Return (X, Y) of the center of cell containing provided text 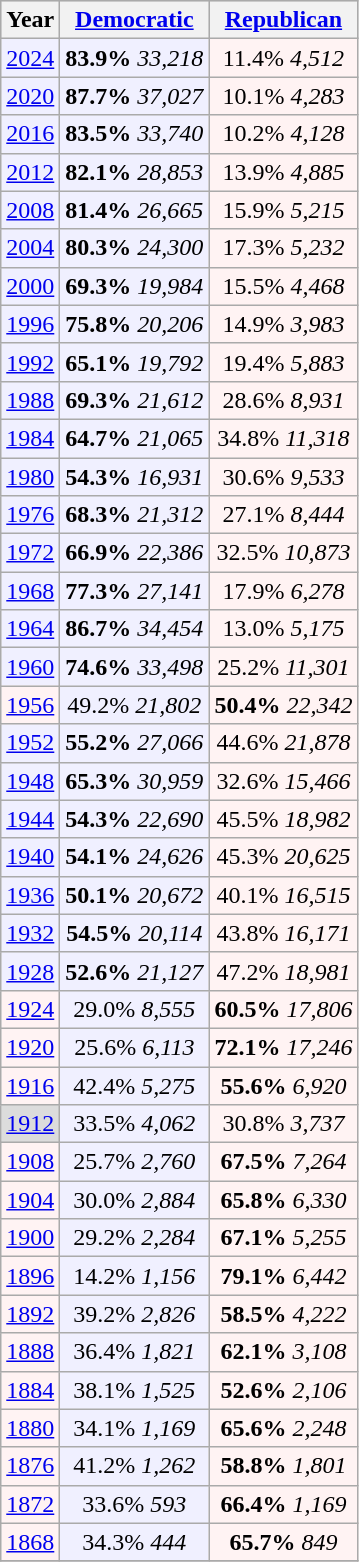
65.1% 19,792 (134, 362)
69.3% 19,984 (134, 286)
1888 (30, 1352)
25.6% 6,113 (134, 1047)
81.4% 26,665 (134, 210)
1936 (30, 895)
80.3% 24,300 (134, 248)
Democratic (134, 20)
13.0% 5,175 (284, 629)
1904 (30, 1200)
65.7% 849 (284, 1542)
1948 (30, 781)
42.4% 5,275 (134, 1085)
15.5% 4,468 (284, 286)
30.8% 3,737 (284, 1124)
13.9% 4,885 (284, 172)
Year (30, 20)
83.9% 33,218 (134, 58)
47.2% 18,981 (284, 971)
65.8% 6,330 (284, 1200)
30.0% 2,884 (134, 1200)
1868 (30, 1542)
1960 (30, 667)
1876 (30, 1466)
1912 (30, 1124)
68.3% 21,312 (134, 515)
69.3% 21,612 (134, 400)
1976 (30, 515)
1884 (30, 1390)
83.5% 33,740 (134, 134)
1916 (30, 1085)
50.4% 22,342 (284, 705)
44.6% 21,878 (284, 743)
1992 (30, 362)
75.8% 20,206 (134, 324)
41.2% 1,262 (134, 1466)
30.6% 9,533 (284, 477)
86.7% 34,454 (134, 629)
54.5% 20,114 (134, 933)
45.5% 18,982 (284, 819)
2020 (30, 96)
32.6% 15,466 (284, 781)
2000 (30, 286)
64.7% 21,065 (134, 438)
25.7% 2,760 (134, 1162)
1920 (30, 1047)
2004 (30, 248)
55.6% 6,920 (284, 1085)
62.1% 3,108 (284, 1352)
1952 (30, 743)
67.5% 7,264 (284, 1162)
52.6% 2,106 (284, 1390)
1968 (30, 591)
32.5% 10,873 (284, 553)
1988 (30, 400)
14.2% 1,156 (134, 1276)
2012 (30, 172)
66.9% 22,386 (134, 553)
40.1% 16,515 (284, 895)
43.8% 16,171 (284, 933)
1964 (30, 629)
1892 (30, 1314)
1956 (30, 705)
17.3% 5,232 (284, 248)
1908 (30, 1162)
55.2% 27,066 (134, 743)
79.1% 6,442 (284, 1276)
50.1% 20,672 (134, 895)
1928 (30, 971)
2024 (30, 58)
1880 (30, 1428)
1896 (30, 1276)
1900 (30, 1238)
65.3% 30,959 (134, 781)
25.2% 11,301 (284, 667)
82.1% 28,853 (134, 172)
1980 (30, 477)
36.4% 1,821 (134, 1352)
1924 (30, 1009)
17.9% 6,278 (284, 591)
54.3% 16,931 (134, 477)
27.1% 8,444 (284, 515)
72.1% 17,246 (284, 1047)
34.3% 444 (134, 1542)
10.2% 4,128 (284, 134)
74.6% 33,498 (134, 667)
39.2% 2,826 (134, 1314)
1996 (30, 324)
29.2% 2,284 (134, 1238)
1944 (30, 819)
66.4% 1,169 (284, 1504)
1932 (30, 933)
34.1% 1,169 (134, 1428)
10.1% 4,283 (284, 96)
45.3% 20,625 (284, 857)
49.2% 21,802 (134, 705)
67.1% 5,255 (284, 1238)
14.9% 3,983 (284, 324)
1972 (30, 553)
58.5% 4,222 (284, 1314)
77.3% 27,141 (134, 591)
2016 (30, 134)
1984 (30, 438)
2008 (30, 210)
54.3% 22,690 (134, 819)
87.7% 37,027 (134, 96)
60.5% 17,806 (284, 1009)
58.8% 1,801 (284, 1466)
1872 (30, 1504)
28.6% 8,931 (284, 400)
11.4% 4,512 (284, 58)
33.6% 593 (134, 1504)
65.6% 2,248 (284, 1428)
33.5% 4,062 (134, 1124)
38.1% 1,525 (134, 1390)
54.1% 24,626 (134, 857)
29.0% 8,555 (134, 1009)
1940 (30, 857)
34.8% 11,318 (284, 438)
Republican (284, 20)
19.4% 5,883 (284, 362)
15.9% 5,215 (284, 210)
52.6% 21,127 (134, 971)
